Capture the cell that displays the provided text and extract its [X, Y] central coordinate. 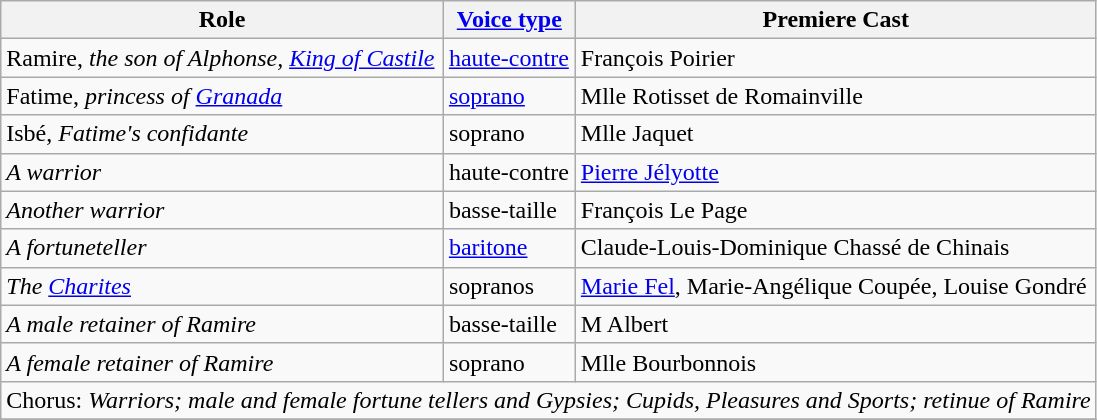
sopranos [509, 286]
Marie Fel, Marie-Angélique Coupée, Louise Gondré [836, 286]
Chorus: Warriors; male and female fortune tellers and Gypsies; Cupids, Pleasures and Sports; retinue of Ramire [548, 400]
Role [222, 20]
François Le Page [836, 210]
Claude-Louis-Dominique Chassé de Chinais [836, 248]
baritone [509, 248]
A warrior [222, 172]
Premiere Cast [836, 20]
Fatime, princess of Granada [222, 96]
Voice type [509, 20]
A male retainer of Ramire [222, 324]
Another warrior [222, 210]
Mlle Bourbonnois [836, 362]
Ramire, the son of Alphonse, King of Castile [222, 58]
The Charites [222, 286]
Mlle Jaquet [836, 134]
Pierre Jélyotte [836, 172]
Isbé, Fatime's confidante [222, 134]
A fortuneteller [222, 248]
M Albert [836, 324]
Mlle Rotisset de Romainville [836, 96]
A female retainer of Ramire [222, 362]
François Poirier [836, 58]
